From the cell containing the given text, extract its center point as (X, Y) coordinate. 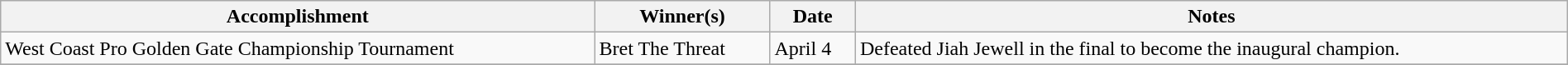
Bret The Threat (682, 48)
Date (812, 17)
Defeated Jiah Jewell in the final to become the inaugural champion. (1211, 48)
Accomplishment (298, 17)
Notes (1211, 17)
April 4 (812, 48)
West Coast Pro Golden Gate Championship Tournament (298, 48)
Winner(s) (682, 17)
